Pinpoint the cell where the given text exists, returning its (X, Y) midpoint coordinate. 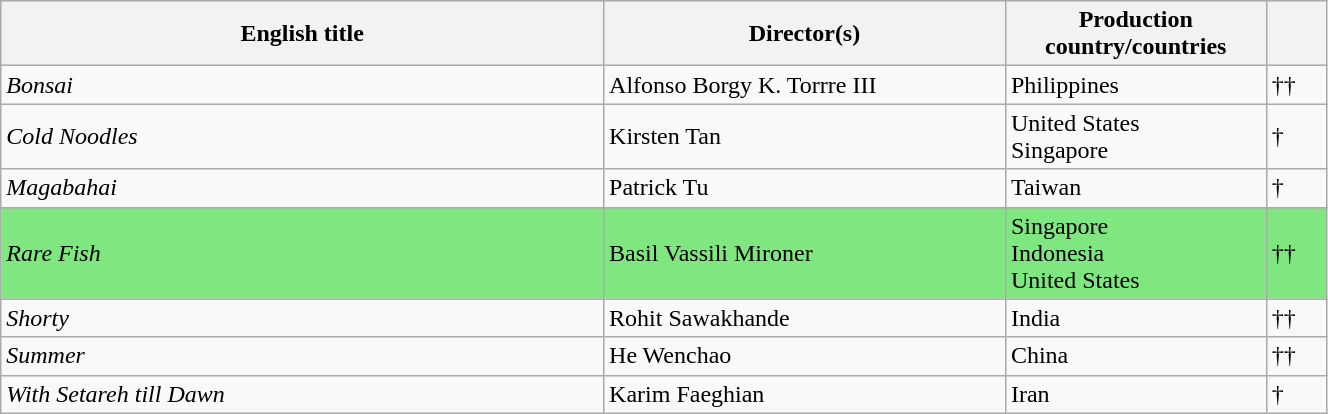
Rare Fish (302, 253)
SingaporeIndonesiaUnited States (1136, 253)
With Setareh till Dawn (302, 394)
India (1136, 318)
Shorty (302, 318)
Basil Vassili Mironer (805, 253)
Kirsten Tan (805, 136)
Summer (302, 356)
China (1136, 356)
Director(s) (805, 34)
Alfonso Borgy K. Torrre III (805, 85)
Patrick Tu (805, 188)
Magabahai (302, 188)
English title (302, 34)
Philippines (1136, 85)
Production country/countries (1136, 34)
He Wenchao (805, 356)
Cold Noodles (302, 136)
Rohit Sawakhande (805, 318)
Bonsai (302, 85)
United StatesSingapore (1136, 136)
Karim Faeghian (805, 394)
Iran (1136, 394)
Taiwan (1136, 188)
